Return the (X, Y) coordinate for the center point of the cell that contains the specified text.  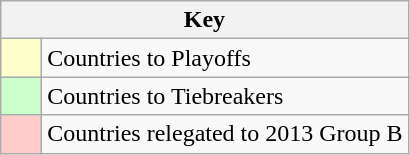
Countries relegated to 2013 Group B (225, 134)
Countries to Playoffs (225, 58)
Key (204, 20)
Countries to Tiebreakers (225, 96)
